Output the (X, Y) coordinate of the center of the cell containing the given text.  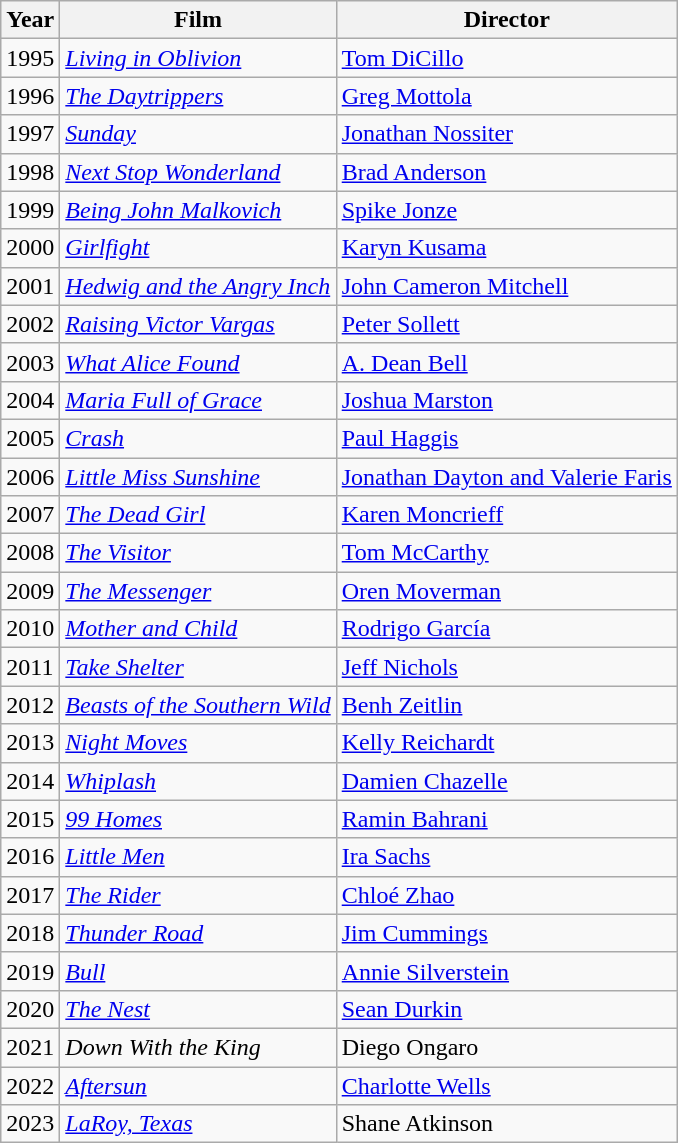
Raising Victor Vargas (198, 324)
2018 (30, 933)
2019 (30, 971)
2007 (30, 515)
2023 (30, 1124)
Mother and Child (198, 629)
2022 (30, 1085)
1996 (30, 96)
Tom DiCillo (506, 58)
Greg Mottola (506, 96)
2012 (30, 705)
The Rider (198, 895)
The Nest (198, 1009)
Next Stop Wonderland (198, 172)
Little Miss Sunshine (198, 477)
Hedwig and the Angry Inch (198, 286)
Peter Sollett (506, 324)
2013 (30, 743)
Sunday (198, 134)
Chloé Zhao (506, 895)
1999 (30, 210)
Bull (198, 971)
1998 (30, 172)
2001 (30, 286)
2010 (30, 629)
Brad Anderson (506, 172)
2009 (30, 591)
2021 (30, 1047)
The Visitor (198, 553)
Ira Sachs (506, 857)
2015 (30, 819)
2004 (30, 400)
LaRoy, Texas (198, 1124)
Take Shelter (198, 667)
Spike Jonze (506, 210)
Maria Full of Grace (198, 400)
2020 (30, 1009)
2014 (30, 781)
2000 (30, 248)
Jonathan Nossiter (506, 134)
1997 (30, 134)
Karen Moncrieff (506, 515)
John Cameron Mitchell (506, 286)
Night Moves (198, 743)
1995 (30, 58)
Girlfight (198, 248)
Shane Atkinson (506, 1124)
Karyn Kusama (506, 248)
Ramin Bahrani (506, 819)
2003 (30, 362)
2008 (30, 553)
Joshua Marston (506, 400)
Crash (198, 438)
Being John Malkovich (198, 210)
Thunder Road (198, 933)
Annie Silverstein (506, 971)
Little Men (198, 857)
Beasts of the Southern Wild (198, 705)
Paul Haggis (506, 438)
The Dead Girl (198, 515)
Jonathan Dayton and Valerie Faris (506, 477)
Aftersun (198, 1085)
Tom McCarthy (506, 553)
2002 (30, 324)
Jim Cummings (506, 933)
What Alice Found (198, 362)
Sean Durkin (506, 1009)
Charlotte Wells (506, 1085)
The Messenger (198, 591)
99 Homes (198, 819)
Oren Moverman (506, 591)
Whiplash (198, 781)
Director (506, 20)
Kelly Reichardt (506, 743)
The Daytrippers (198, 96)
Benh Zeitlin (506, 705)
2011 (30, 667)
Down With the King (198, 1047)
2006 (30, 477)
2005 (30, 438)
2016 (30, 857)
Jeff Nichols (506, 667)
Year (30, 20)
Rodrigo García (506, 629)
Film (198, 20)
2017 (30, 895)
Living in Oblivion (198, 58)
A. Dean Bell (506, 362)
Damien Chazelle (506, 781)
Diego Ongaro (506, 1047)
